Determine the [X, Y] coordinate at the center of the cell enclosing the given text.  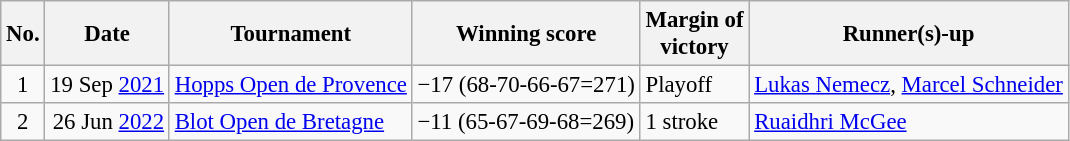
1 stroke [694, 122]
Hopps Open de Provence [290, 85]
2 [23, 122]
Margin ofvictory [694, 34]
−11 (65-67-69-68=269) [526, 122]
Blot Open de Bretagne [290, 122]
Ruaidhri McGee [908, 122]
Winning score [526, 34]
Tournament [290, 34]
Lukas Nemecz, Marcel Schneider [908, 85]
No. [23, 34]
Playoff [694, 85]
19 Sep 2021 [107, 85]
Runner(s)-up [908, 34]
26 Jun 2022 [107, 122]
1 [23, 85]
Date [107, 34]
−17 (68-70-66-67=271) [526, 85]
